From the cell containing the given text, extract its center point as (X, Y) coordinate. 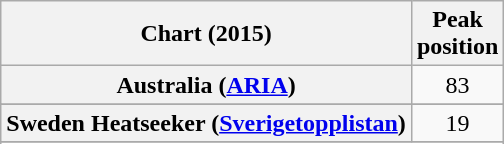
Australia (ARIA) (206, 85)
Chart (2015) (206, 34)
83 (457, 85)
Peakposition (457, 34)
Sweden Heatseeker (Sverigetopplistan) (206, 123)
19 (457, 123)
